Determine the (x, y) coordinate at the center of the cell enclosing the given text.  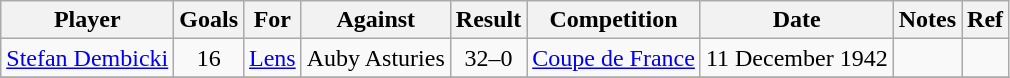
Lens (273, 58)
Goals (209, 20)
Notes (927, 20)
Competition (614, 20)
Result (488, 20)
11 December 1942 (796, 58)
Stefan Dembicki (88, 58)
Date (796, 20)
Coupe de France (614, 58)
32–0 (488, 58)
Auby Asturies (376, 58)
Player (88, 20)
Ref (986, 20)
16 (209, 58)
For (273, 20)
Against (376, 20)
